For the text-containing cell, return its midpoint in [x, y] coordinate format. 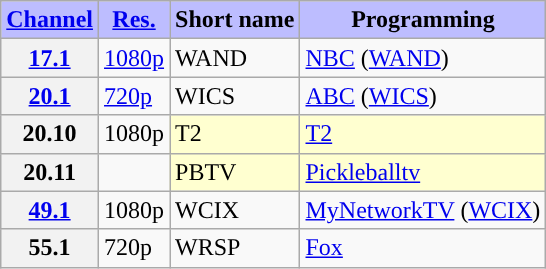
WAND [235, 58]
WRSP [235, 248]
55.1 [50, 248]
Res. [134, 20]
ABC (WICS) [423, 96]
Short name [235, 20]
NBC (WAND) [423, 58]
Channel [50, 20]
Programming [423, 20]
20.10 [50, 134]
MyNetworkTV (WCIX) [423, 210]
Fox [423, 248]
49.1 [50, 210]
WICS [235, 96]
PBTV [235, 172]
Pickleballtv [423, 172]
WCIX [235, 210]
20.11 [50, 172]
20.1 [50, 96]
17.1 [50, 58]
